Output the (x, y) coordinate of the center of the cell containing the given text.  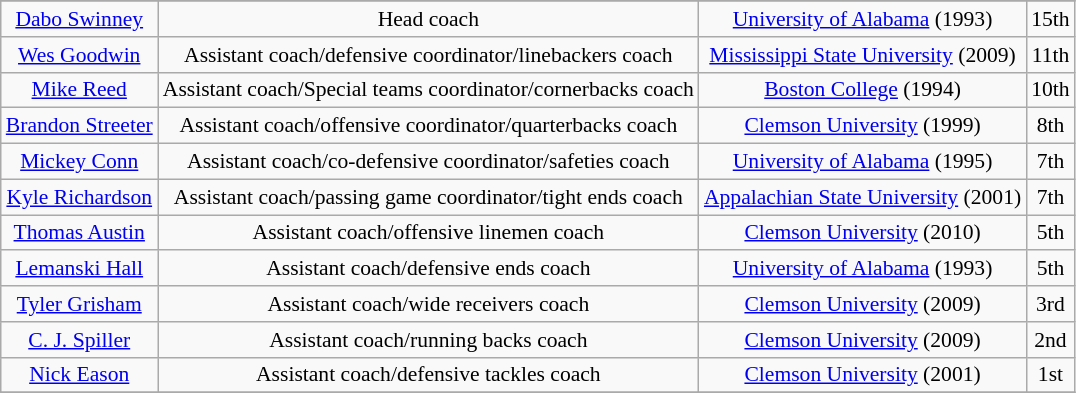
10th (1050, 90)
11th (1050, 55)
8th (1050, 126)
Clemson University (2001) (862, 375)
Assistant coach/offensive linemen coach (428, 233)
University of Alabama (1995) (862, 162)
Assistant coach/passing game coordinator/tight ends coach (428, 197)
Kyle Richardson (80, 197)
Assistant coach/running backs coach (428, 340)
Tyler Grisham (80, 304)
Assistant coach/offensive coordinator/quarterbacks coach (428, 126)
Mike Reed (80, 90)
Clemson University (1999) (862, 126)
Assistant coach/defensive ends coach (428, 269)
Boston College (1994) (862, 90)
15th (1050, 19)
Brandon Streeter (80, 126)
Appalachian State University (2001) (862, 197)
Wes Goodwin (80, 55)
Assistant coach/wide receivers coach (428, 304)
Mickey Conn (80, 162)
Assistant coach/defensive coordinator/linebackers coach (428, 55)
Assistant coach/co-defensive coordinator/safeties coach (428, 162)
Assistant coach/defensive tackles coach (428, 375)
Clemson University (2010) (862, 233)
1st (1050, 375)
Assistant coach/Special teams coordinator/cornerbacks coach (428, 90)
Lemanski Hall (80, 269)
Mississippi State University (2009) (862, 55)
Thomas Austin (80, 233)
C. J. Spiller (80, 340)
3rd (1050, 304)
Nick Eason (80, 375)
Dabo Swinney (80, 19)
2nd (1050, 340)
Head coach (428, 19)
